Determine the [x, y] coordinate at the center of the cell enclosing the given text.  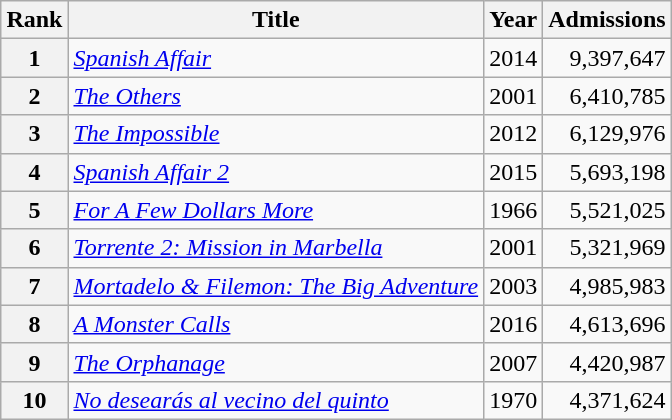
10 [34, 400]
2014 [514, 58]
The Others [276, 96]
9 [34, 362]
Title [276, 20]
2012 [514, 134]
2007 [514, 362]
5,321,969 [607, 248]
The Orphanage [276, 362]
5,693,198 [607, 172]
4,613,696 [607, 324]
2 [34, 96]
5 [34, 210]
6,129,976 [607, 134]
Rank [34, 20]
A Monster Calls [276, 324]
Admissions [607, 20]
Spanish Affair [276, 58]
1970 [514, 400]
9,397,647 [607, 58]
4,420,987 [607, 362]
2016 [514, 324]
4,371,624 [607, 400]
8 [34, 324]
6,410,785 [607, 96]
3 [34, 134]
6 [34, 248]
5,521,025 [607, 210]
2015 [514, 172]
For A Few Dollars More [276, 210]
No desearás al vecino del quinto [276, 400]
1 [34, 58]
4 [34, 172]
4,985,983 [607, 286]
Mortadelo & Filemon: The Big Adventure [276, 286]
2003 [514, 286]
The Impossible [276, 134]
1966 [514, 210]
Year [514, 20]
7 [34, 286]
Torrente 2: Mission in Marbella [276, 248]
Spanish Affair 2 [276, 172]
